For the text-containing cell, return its midpoint in [x, y] coordinate format. 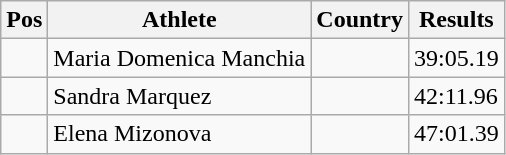
Elena Mizonova [180, 134]
42:11.96 [457, 96]
Athlete [180, 20]
Results [457, 20]
Pos [24, 20]
Country [360, 20]
47:01.39 [457, 134]
Maria Domenica Manchia [180, 58]
39:05.19 [457, 58]
Sandra Marquez [180, 96]
